Scan for the cell matching the given text and deliver its [X, Y] coordinate at center. 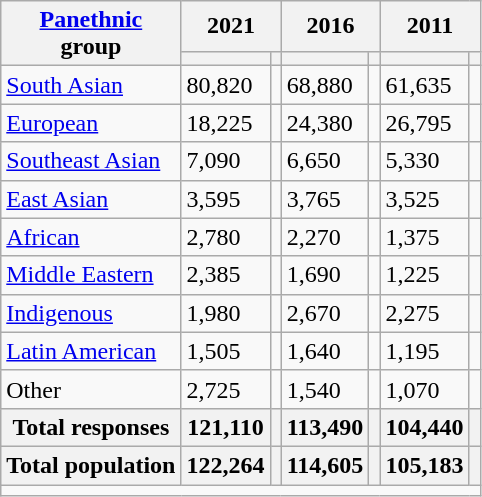
Indigenous [91, 313]
Southeast Asian [91, 161]
1,540 [325, 389]
2,275 [424, 313]
2,270 [325, 237]
2,670 [325, 313]
114,605 [325, 465]
African [91, 237]
Latin American [91, 351]
105,183 [424, 465]
3,765 [325, 199]
European [91, 123]
104,440 [424, 427]
1,505 [226, 351]
2,780 [226, 237]
Total responses [91, 427]
1,195 [424, 351]
5,330 [424, 161]
6,650 [325, 161]
Middle Eastern [91, 275]
Other [91, 389]
1,690 [325, 275]
2011 [430, 26]
Panethnicgroup [91, 34]
1,070 [424, 389]
18,225 [226, 123]
2,385 [226, 275]
3,595 [226, 199]
Total population [91, 465]
113,490 [325, 427]
121,110 [226, 427]
80,820 [226, 85]
2021 [231, 26]
24,380 [325, 123]
2016 [330, 26]
1,980 [226, 313]
2,725 [226, 389]
1,640 [325, 351]
East Asian [91, 199]
26,795 [424, 123]
7,090 [226, 161]
1,225 [424, 275]
122,264 [226, 465]
South Asian [91, 85]
1,375 [424, 237]
3,525 [424, 199]
61,635 [424, 85]
68,880 [325, 85]
